For the text-containing cell, return its midpoint in [X, Y] coordinate format. 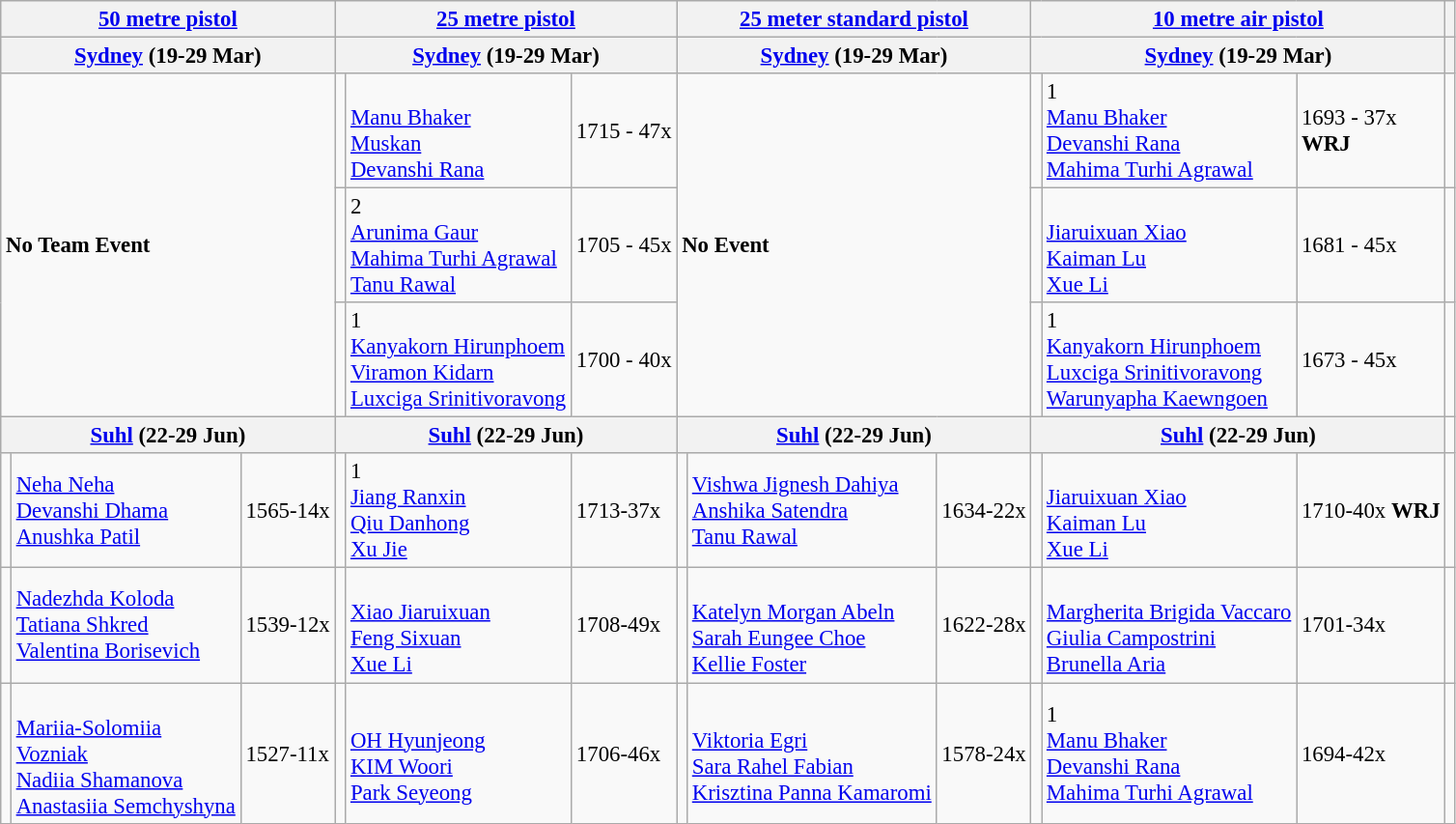
1705 - 45x [624, 245]
50 metre pistol [168, 19]
10 metre air pistol [1238, 19]
No Team Event [168, 245]
2Arunima GaurMahima Turhi AgrawalTanu Rawal [459, 245]
Nadezhda KolodaTatiana ShkredValentina Borisevich [126, 626]
1713-37x [624, 512]
1710-40x WRJ [1371, 512]
1622-28x [984, 626]
1Kanyakorn HirunphoemViramon KidarnLuxciga Srinitivoravong [459, 359]
1578-24x [984, 753]
1693 - 37x WRJ [1371, 131]
Mariia-SolomiiaVozniakNadiia ShamanovaAnastasiia Semchyshyna [126, 753]
Neha NehaDevanshi DhamaAnushka Patil [126, 512]
1701-34x [1371, 626]
Manu BhakerMuskanDevanshi Rana [459, 131]
1Jiang RanxinQiu DanhongXu Jie [459, 512]
1708-49x [624, 626]
1539-12x [288, 626]
Vishwa Jignesh DahiyaAnshika SatendraTanu Rawal [811, 512]
Katelyn Morgan AbelnSarah Eungee ChoeKellie Foster [811, 626]
1673 - 45x [1371, 359]
1715 - 47x [624, 131]
No Event [854, 245]
1700 - 40x [624, 359]
1694-42x [1371, 753]
1706-46x [624, 753]
1Kanyakorn HirunphoemLuxciga SrinitivoravongWarunyapha Kaewngoen [1169, 359]
Xiao JiaruixuanFeng SixuanXue Li [459, 626]
1527-11x [288, 753]
25 metre pistol [506, 19]
25 meter standard pistol [854, 19]
1681 - 45x [1371, 245]
1565-14x [288, 512]
1634-22x [984, 512]
Margherita Brigida VaccaroGiulia CampostriniBrunella Aria [1169, 626]
Viktoria EgriSara Rahel FabianKrisztina Panna Kamaromi [811, 753]
OH HyunjeongKIM WooriPark Seyeong [459, 753]
